Scan for the cell matching the given text and deliver its (x, y) coordinate at center. 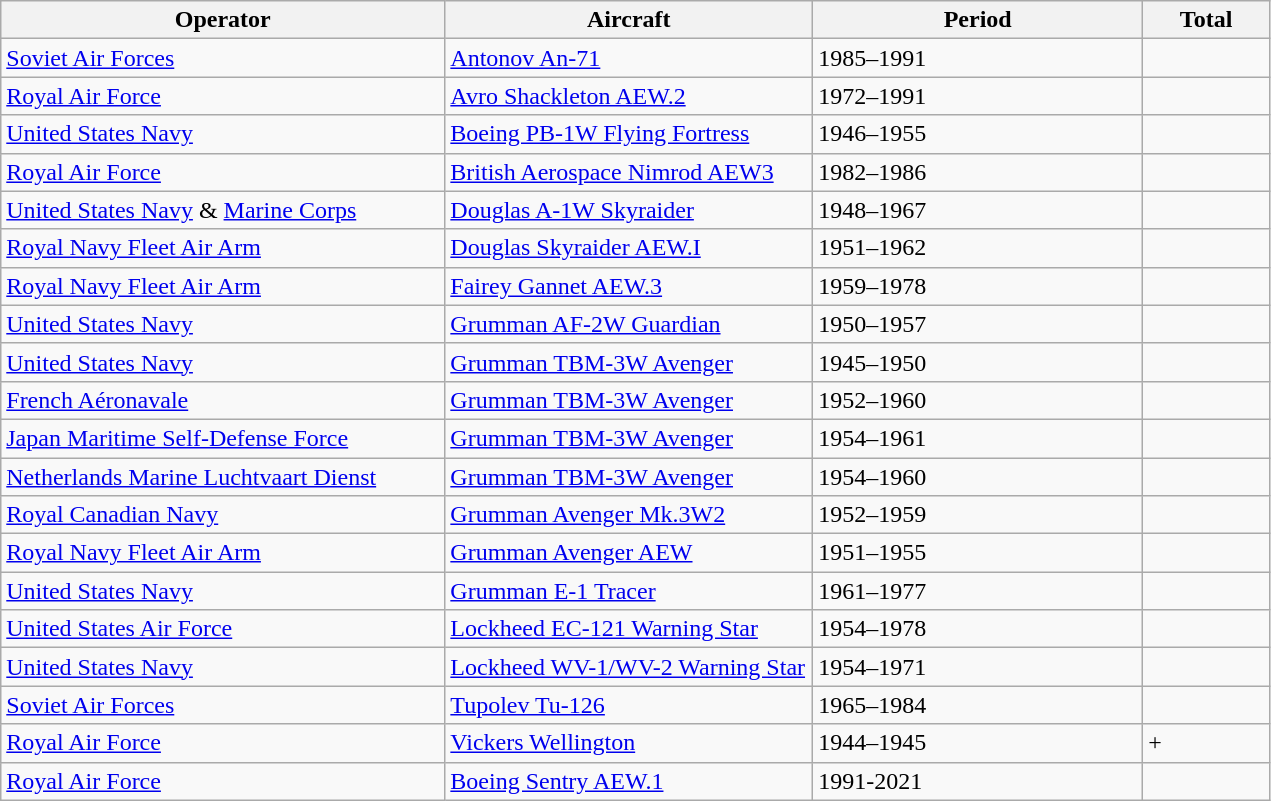
British Aerospace Nimrod AEW3 (629, 172)
Grumman Avenger Mk.3W2 (629, 515)
1985–1991 (978, 58)
1961–1977 (978, 591)
+ (1206, 743)
1972–1991 (978, 96)
Operator (223, 20)
1944–1945 (978, 743)
Period (978, 20)
Vickers Wellington (629, 743)
1982–1986 (978, 172)
1951–1962 (978, 248)
Douglas Skyraider AEW.I (629, 248)
Antonov An-71 (629, 58)
Tupolev Tu-126 (629, 705)
United States Navy & Marine Corps (223, 210)
1950–1957 (978, 324)
Grumman Avenger AEW (629, 553)
Boeing PB-1W Flying Fortress (629, 134)
1991-2021 (978, 781)
Grumman E-1 Tracer (629, 591)
Fairey Gannet AEW.3 (629, 286)
Aircraft (629, 20)
Total (1206, 20)
1965–1984 (978, 705)
1948–1967 (978, 210)
1952–1960 (978, 400)
Avro Shackleton AEW.2 (629, 96)
French Aéronavale (223, 400)
1954–1960 (978, 477)
1959–1978 (978, 286)
1954–1961 (978, 438)
Lockheed EC-121 Warning Star (629, 629)
Grumman AF-2W Guardian (629, 324)
United States Air Force (223, 629)
Japan Maritime Self-Defense Force (223, 438)
1952–1959 (978, 515)
1954–1971 (978, 667)
Douglas A-1W Skyraider (629, 210)
1954–1978 (978, 629)
Lockheed WV-1/WV-2 Warning Star (629, 667)
Netherlands Marine Luchtvaart Dienst (223, 477)
1945–1950 (978, 362)
1946–1955 (978, 134)
1951–1955 (978, 553)
Royal Canadian Navy (223, 515)
Boeing Sentry AEW.1 (629, 781)
